Find where the given text appears and provide that cell's center as (x, y) coordinate. 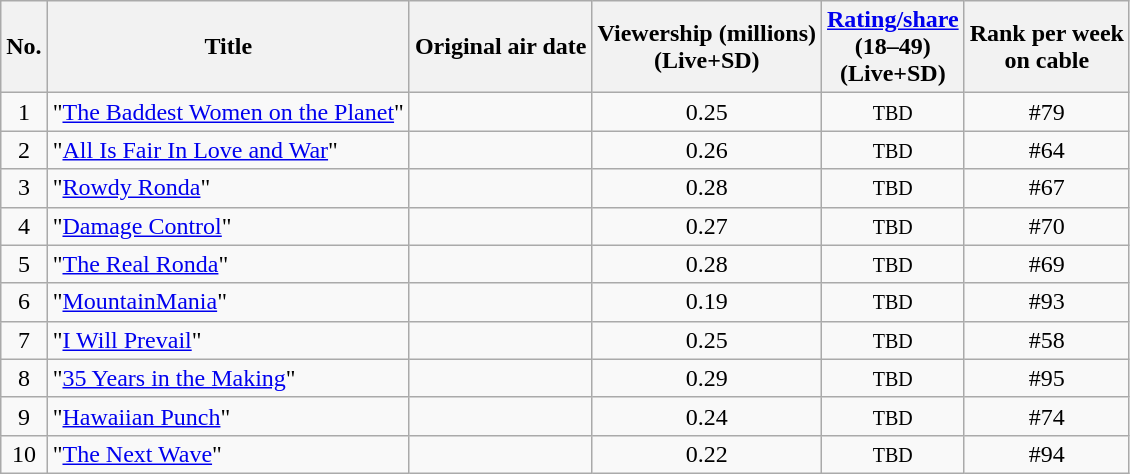
0.24 (707, 416)
0.26 (707, 150)
"All Is Fair In Love and War" (228, 150)
#74 (1046, 416)
#70 (1046, 226)
6 (24, 302)
3 (24, 188)
8 (24, 378)
0.19 (707, 302)
"The Real Ronda" (228, 264)
10 (24, 454)
#58 (1046, 340)
"MountainMania" (228, 302)
#79 (1046, 112)
"Hawaiian Punch" (228, 416)
Title (228, 47)
#64 (1046, 150)
No. (24, 47)
#94 (1046, 454)
"35 Years in the Making" (228, 378)
7 (24, 340)
#95 (1046, 378)
4 (24, 226)
#69 (1046, 264)
Original air date (500, 47)
0.27 (707, 226)
#93 (1046, 302)
#67 (1046, 188)
9 (24, 416)
5 (24, 264)
1 (24, 112)
0.29 (707, 378)
"Damage Control" (228, 226)
Viewership (millions)(Live+SD) (707, 47)
"I Will Prevail" (228, 340)
"The Baddest Women on the Planet" (228, 112)
Rating/share(18–49)(Live+SD) (894, 47)
"The Next Wave" (228, 454)
Rank per weekon cable (1046, 47)
2 (24, 150)
0.22 (707, 454)
"Rowdy Ronda" (228, 188)
